Search for the cell housing the specified text and yield its (x, y) center coordinate. 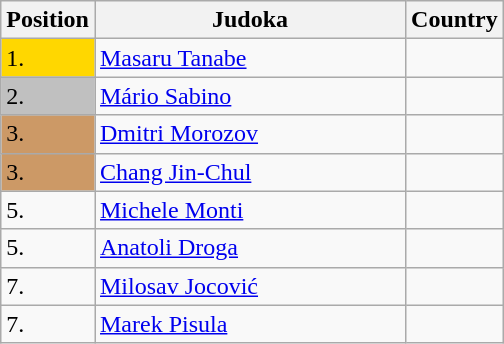
1. (48, 58)
Dmitri Morozov (250, 134)
Milosav Jocović (250, 286)
Marek Pisula (250, 324)
Country (455, 20)
Judoka (250, 20)
Mário Sabino (250, 96)
Masaru Tanabe (250, 58)
Anatoli Droga (250, 248)
Chang Jin-Chul (250, 172)
Michele Monti (250, 210)
2. (48, 96)
Position (48, 20)
